Return the [x, y] coordinate for the center point of the cell that contains the specified text.  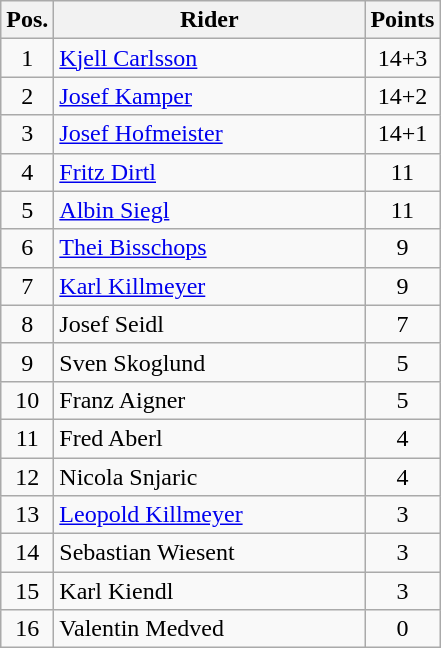
14+1 [402, 134]
10 [28, 400]
Kjell Carlsson [210, 58]
Franz Aigner [210, 400]
0 [402, 629]
Nicola Snjaric [210, 477]
Josef Hofmeister [210, 134]
15 [28, 591]
Fred Aberl [210, 438]
Rider [210, 20]
Sven Skoglund [210, 362]
Karl Killmeyer [210, 286]
14 [28, 553]
12 [28, 477]
Pos. [28, 20]
16 [28, 629]
Fritz Dirtl [210, 172]
2 [28, 96]
14+3 [402, 58]
Valentin Medved [210, 629]
Sebastian Wiesent [210, 553]
13 [28, 515]
6 [28, 248]
Josef Kamper [210, 96]
14+2 [402, 96]
Leopold Killmeyer [210, 515]
Josef Seidl [210, 324]
Points [402, 20]
Thei Bisschops [210, 248]
Karl Kiendl [210, 591]
1 [28, 58]
Albin Siegl [210, 210]
8 [28, 324]
